Extract the (x, y) coordinate from the center of the cell holding the provided text.  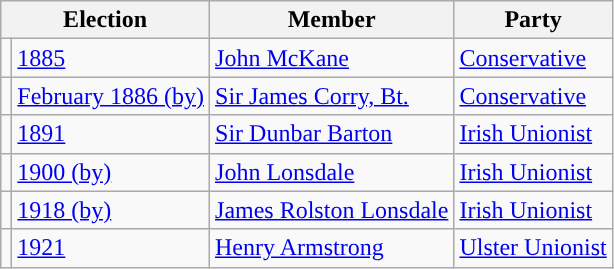
Member (332, 20)
Sir Dunbar Barton (332, 134)
Ulster Unionist (533, 248)
1900 (by) (111, 172)
James Rolston Lonsdale (332, 210)
1921 (111, 248)
John Lonsdale (332, 172)
1918 (by) (111, 210)
Party (533, 20)
1891 (111, 134)
February 1886 (by) (111, 96)
Sir James Corry, Bt. (332, 96)
1885 (111, 58)
John McKane (332, 58)
Henry Armstrong (332, 248)
Election (106, 20)
